Output the (x, y) coordinate of the center of the cell containing the given text.  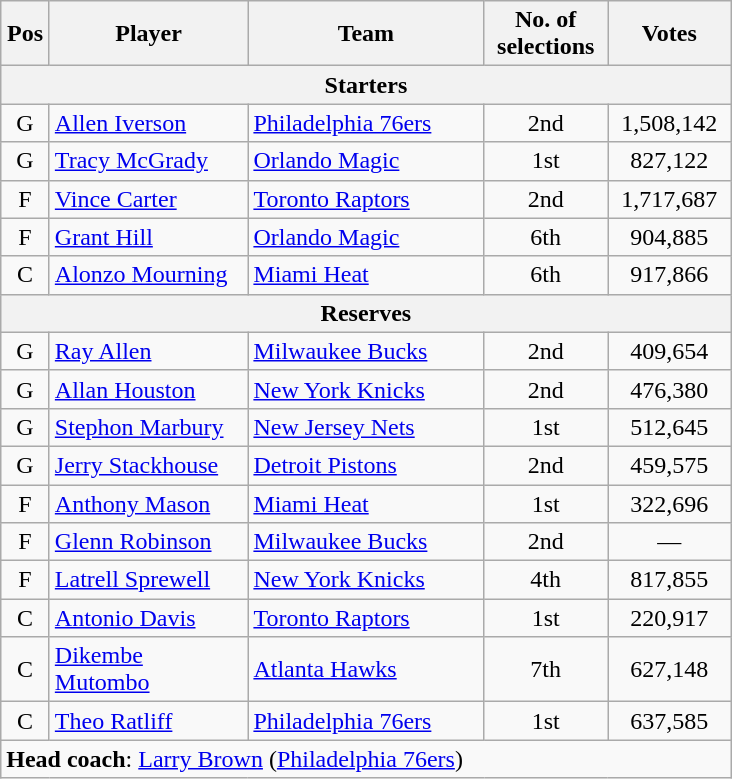
Vince Carter (148, 199)
Stephon Marbury (148, 427)
Detroit Pistons (366, 465)
476,380 (670, 389)
Glenn Robinson (148, 542)
Tracy McGrady (148, 161)
Anthony Mason (148, 503)
Antonio Davis (148, 618)
Starters (366, 85)
Pos (26, 34)
Head coach: Larry Brown (Philadelphia 76ers) (366, 759)
1,717,687 (670, 199)
Latrell Sprewell (148, 580)
7th (546, 670)
Dikembe Mutombo (148, 670)
Allen Iverson (148, 123)
Jerry Stackhouse (148, 465)
New Jersey Nets (366, 427)
Theo Ratliff (148, 721)
459,575 (670, 465)
322,696 (670, 503)
Atlanta Hawks (366, 670)
Reserves (366, 313)
No. of selections (546, 34)
Player (148, 34)
817,855 (670, 580)
917,866 (670, 275)
Grant Hill (148, 237)
827,122 (670, 161)
627,148 (670, 670)
409,654 (670, 351)
Ray Allen (148, 351)
637,585 (670, 721)
Votes (670, 34)
4th (546, 580)
Alonzo Mourning (148, 275)
— (670, 542)
Team (366, 34)
904,885 (670, 237)
1,508,142 (670, 123)
220,917 (670, 618)
512,645 (670, 427)
Allan Houston (148, 389)
